Provide the [x, y] coordinate of the cell's center where the given text is located.  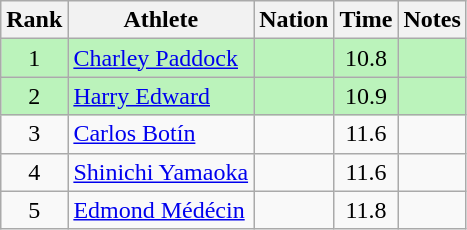
Carlos Botín [161, 134]
4 [34, 172]
10.8 [366, 58]
Rank [34, 20]
Nation [294, 20]
Charley Paddock [161, 58]
1 [34, 58]
Time [366, 20]
Edmond Médécin [161, 210]
10.9 [366, 96]
Notes [432, 20]
Shinichi Yamaoka [161, 172]
2 [34, 96]
11.8 [366, 210]
Harry Edward [161, 96]
5 [34, 210]
Athlete [161, 20]
3 [34, 134]
